Detect which cell encompasses the target text, then output its [X, Y] center coordinate. 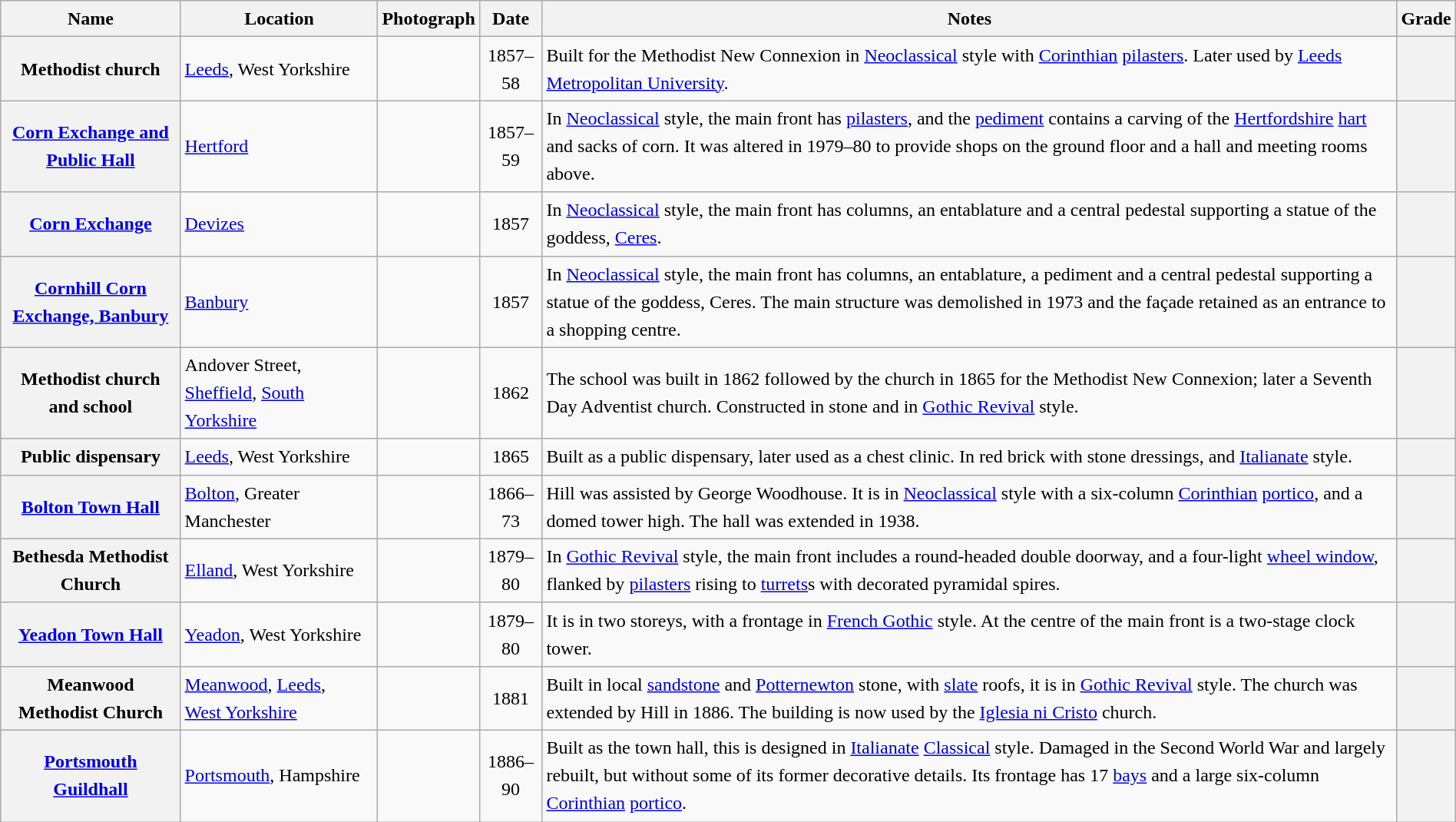
Notes [969, 18]
Bolton, Greater Manchester [280, 507]
Portsmouth Guildhall [91, 776]
Yeadon, West Yorkshire [280, 635]
Name [91, 18]
Portsmouth, Hampshire [280, 776]
Date [511, 18]
1857–59 [511, 146]
1866–73 [511, 507]
Elland, West Yorkshire [280, 570]
Bethesda Methodist Church [91, 570]
Bolton Town Hall [91, 507]
Methodist church [91, 69]
Corn Exchange [91, 224]
Methodist church and school [91, 393]
Cornhill Corn Exchange, Banbury [91, 301]
Meanwood Methodist Church [91, 698]
Location [280, 18]
Hertford [280, 146]
Yeadon Town Hall [91, 635]
Built for the Methodist New Connexion in Neoclassical style with Corinthian pilasters. Later used by Leeds Metropolitan University. [969, 69]
Built as a public dispensary, later used as a chest clinic. In red brick with stone dressings, and Italianate style. [969, 456]
Grade [1426, 18]
Public dispensary [91, 456]
Devizes [280, 224]
1857–58 [511, 69]
1862 [511, 393]
1886–90 [511, 776]
Photograph [429, 18]
Corn Exchange and Public Hall [91, 146]
Banbury [280, 301]
1865 [511, 456]
Meanwood, Leeds,West Yorkshire [280, 698]
1881 [511, 698]
Andover Street, Sheffield, South Yorkshire [280, 393]
It is in two storeys, with a frontage in French Gothic style. At the centre of the main front is a two-stage clock tower. [969, 635]
In Neoclassical style, the main front has columns, an entablature and a central pedestal supporting a statue of the goddess, Ceres. [969, 224]
